Detect which cell encompasses the target text, then output its [x, y] center coordinate. 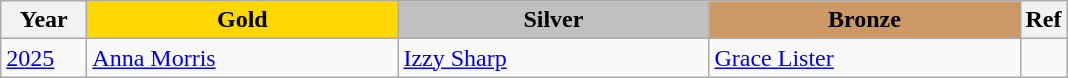
Silver [554, 20]
Grace Lister [864, 58]
Izzy Sharp [554, 58]
Anna Morris [242, 58]
Ref [1044, 20]
2025 [44, 58]
Gold [242, 20]
Bronze [864, 20]
Year [44, 20]
